From the cell containing the given text, extract its center point as (x, y) coordinate. 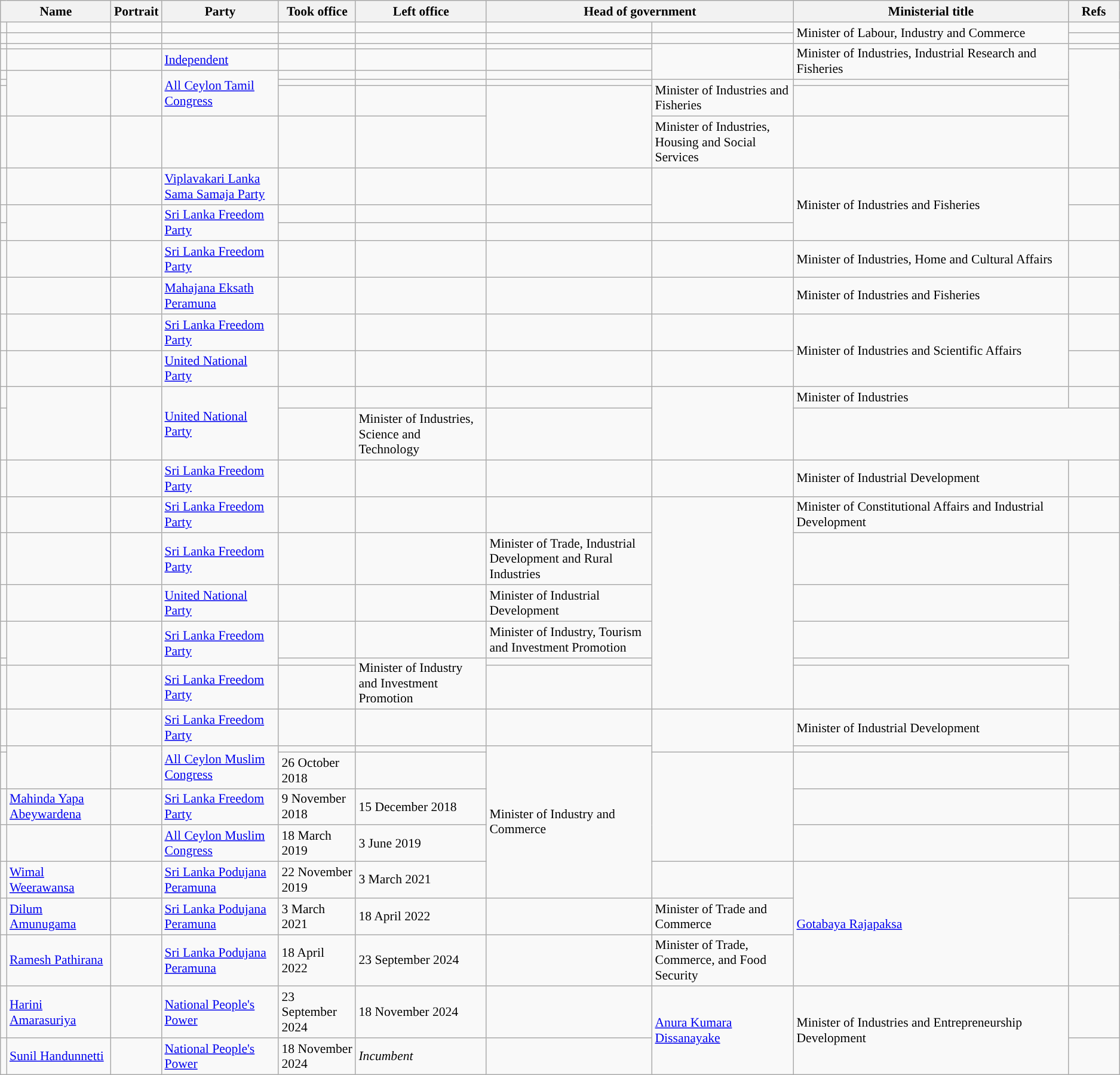
Minister of Labour, Industry and Commerce (931, 33)
18 March 2019 (317, 843)
Minister of Industries, Industrial Research and Fisheries (931, 61)
15 December 2018 (421, 806)
Minister of Industry, Tourism and Investment Promotion (569, 639)
Mahajana Eksath Peramuna (220, 296)
Dilum Amunugama (59, 916)
9 November 2018 (317, 806)
Name (56, 11)
Left office (421, 11)
Minister of Industries, Housing and Social Services (723, 142)
Sunil Handunnetti (59, 1056)
Minister of Industries, Science and Technology (421, 435)
Minister of Industries and Scientific Affairs (931, 351)
Minister of Industry and Commerce (569, 822)
Minister of Industries and Entrepreneurship Development (931, 1031)
Gotabaya Rajapaksa (931, 924)
Minister of Industries, Home and Cultural Affairs (931, 259)
All Ceylon Tamil Congress (220, 93)
Minister of Constitutional Affairs and Industrial Development (931, 515)
Portrait (136, 11)
Took office (317, 11)
Party (220, 11)
Harini Amarasuriya (59, 1013)
Viplavakari Lanka Sama Samaja Party (220, 186)
Ministerial title (931, 11)
Independent (220, 60)
Minister of Trade, Commerce, and Food Security (723, 960)
Ramesh Pathirana (59, 960)
Minister of Trade, Industrial Development and Rural Industries (569, 559)
26 October 2018 (317, 770)
Minister of Industries (931, 398)
Head of government (640, 11)
Minister of Trade and Commerce (723, 916)
Anura Kumara Dissanayake (723, 1031)
Mahinda Yapa Abeywardena (59, 806)
22 November 2019 (317, 880)
3 June 2019 (421, 843)
Incumbent (421, 1056)
Minister of Industry and Investment Promotion (421, 683)
Refs (1094, 11)
Wimal Weerawansa (59, 880)
